Detect which cell encompasses the target text, then output its (x, y) center coordinate. 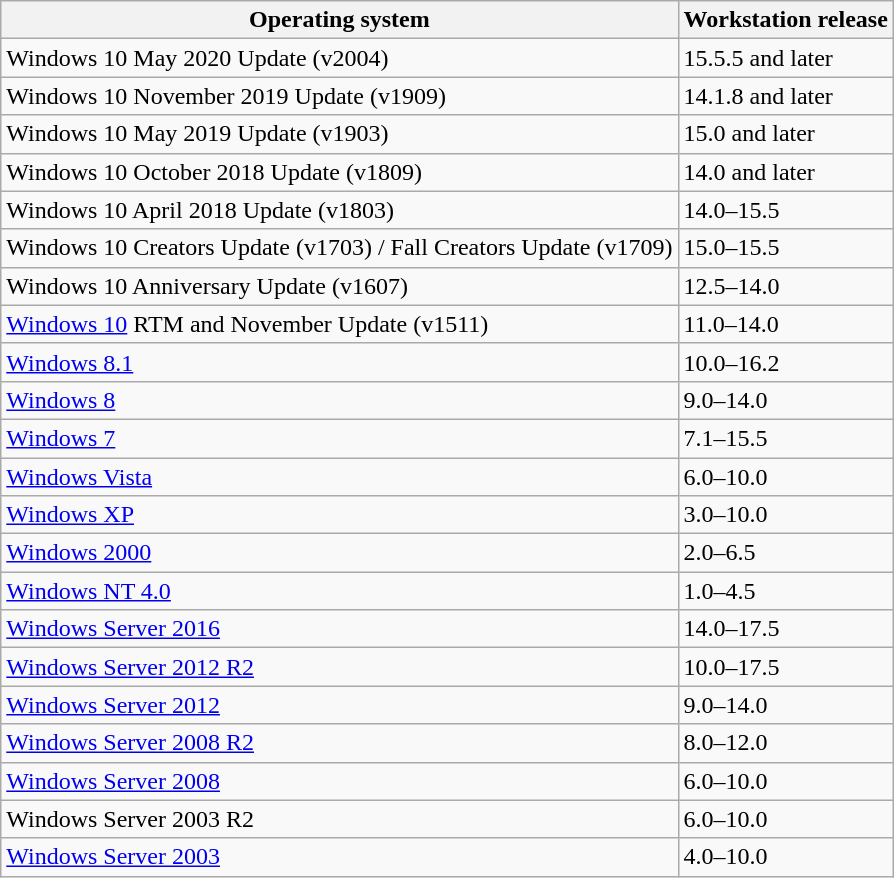
15.0–15.5 (786, 248)
Windows Server 2003 (340, 857)
15.0 and later (786, 134)
Windows 8 (340, 400)
Windows Server 2008 R2 (340, 743)
Windows 10 November 2019 Update (v1909) (340, 96)
Windows Server 2012 (340, 705)
12.5–14.0 (786, 286)
7.1–15.5 (786, 438)
Windows 10 April 2018 Update (v1803) (340, 210)
Windows 10 Creators Update (v1703) / Fall Creators Update (v1709) (340, 248)
Windows 10 Anniversary Update (v1607) (340, 286)
10.0–16.2 (786, 362)
Windows XP (340, 515)
Windows 10 May 2020 Update (v2004) (340, 58)
Windows Server 2016 (340, 629)
15.5.5 and later (786, 58)
Windows Server 2012 R2 (340, 667)
14.0 and later (786, 172)
4.0–10.0 (786, 857)
Workstation release (786, 20)
Windows NT 4.0 (340, 591)
Windows 8.1 (340, 362)
Windows Server 2008 (340, 781)
Windows 10 October 2018 Update (v1809) (340, 172)
Windows Vista (340, 477)
14.0–15.5 (786, 210)
14.1.8 and later (786, 96)
11.0–14.0 (786, 324)
Windows Server 2003 R2 (340, 819)
Windows 2000 (340, 553)
3.0–10.0 (786, 515)
10.0–17.5 (786, 667)
Windows 10 RTM and November Update (v1511) (340, 324)
Operating system (340, 20)
8.0–12.0 (786, 743)
1.0–4.5 (786, 591)
Windows 10 May 2019 Update (v1903) (340, 134)
Windows 7 (340, 438)
14.0–17.5 (786, 629)
2.0–6.5 (786, 553)
